Extract the (x, y) coordinate from the center of the cell holding the provided text.  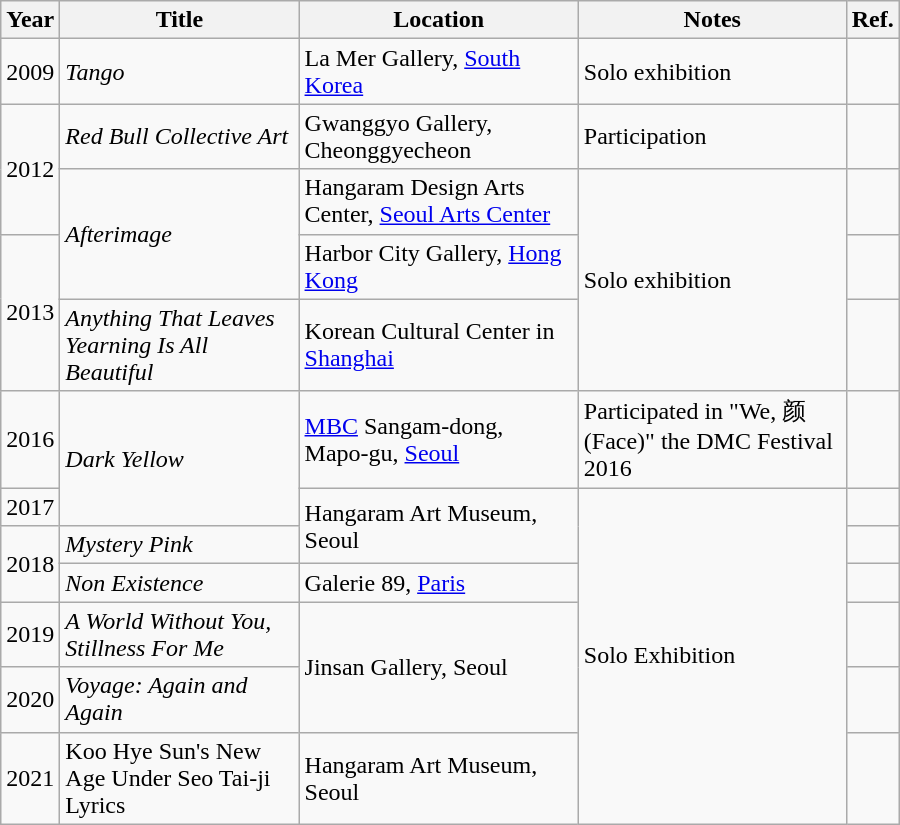
Jinsan Gallery, Seoul (438, 667)
Solo Exhibition (712, 656)
2019 (30, 634)
Galerie 89, Paris (438, 583)
2012 (30, 169)
2013 (30, 312)
Anything That Leaves Yearning Is All Beautiful (180, 345)
Tango (180, 72)
Gwanggyo Gallery, Cheonggyecheon (438, 136)
A World Without You, Stillness For Me (180, 634)
Afterimage (180, 234)
La Mer Gallery, South Korea (438, 72)
Notes (712, 20)
MBC Sangam-dong, Mapo-gu, Seoul (438, 440)
Non Existence (180, 583)
Koo Hye Sun's New Age Under Seo Tai-ji Lyrics (180, 778)
Korean Cultural Center in Shanghai (438, 345)
Participated in "We, 颜(Face)" the DMC Festival 2016 (712, 440)
Ref. (872, 20)
2020 (30, 700)
Red Bull Collective Art (180, 136)
2017 (30, 507)
Harbor City Gallery, Hong Kong (438, 266)
Voyage: Again and Again (180, 700)
2018 (30, 564)
Participation (712, 136)
Location (438, 20)
Dark Yellow (180, 458)
Year (30, 20)
2009 (30, 72)
Mystery Pink (180, 545)
Title (180, 20)
2016 (30, 440)
2021 (30, 778)
Hangaram Design Arts Center, Seoul Arts Center (438, 202)
